Find where the given text appears and provide that cell's center as [X, Y] coordinate. 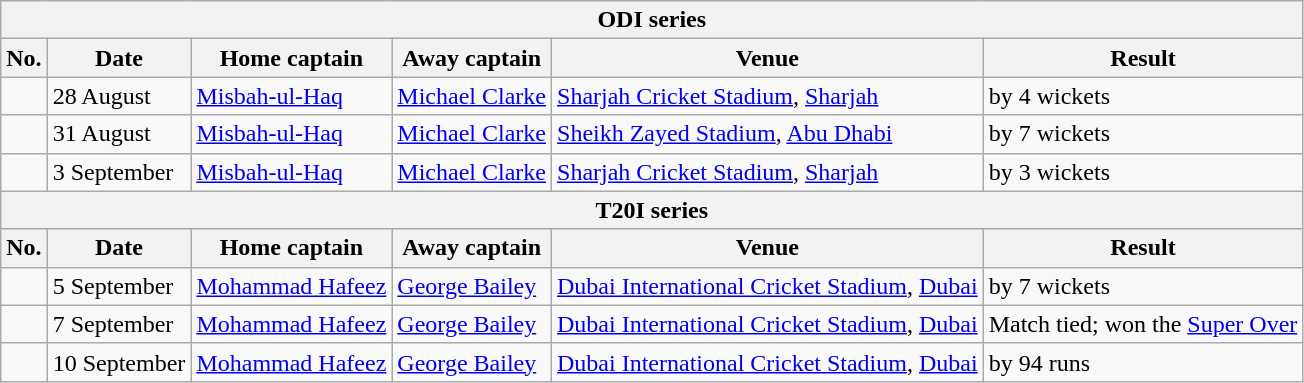
by 4 wickets [1143, 96]
3 September [119, 172]
by 94 runs [1143, 362]
10 September [119, 362]
T20I series [652, 210]
5 September [119, 286]
Sheikh Zayed Stadium, Abu Dhabi [768, 134]
by 3 wickets [1143, 172]
28 August [119, 96]
31 August [119, 134]
7 September [119, 324]
Match tied; won the Super Over [1143, 324]
ODI series [652, 20]
